Provide the (x, y) coordinate of the cell's center where the given text is located.  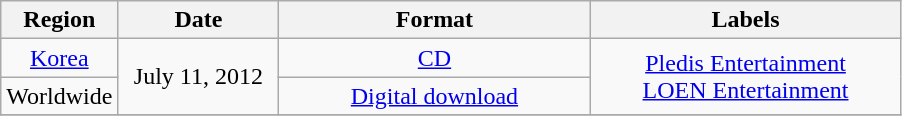
Date (198, 20)
Korea (60, 58)
Pledis EntertainmentLOEN Entertainment (746, 77)
Format (434, 20)
Labels (746, 20)
CD (434, 58)
Worldwide (60, 96)
Region (60, 20)
July 11, 2012 (198, 77)
Digital download (434, 96)
